Return the [x, y] coordinate for the center point of the cell that contains the specified text.  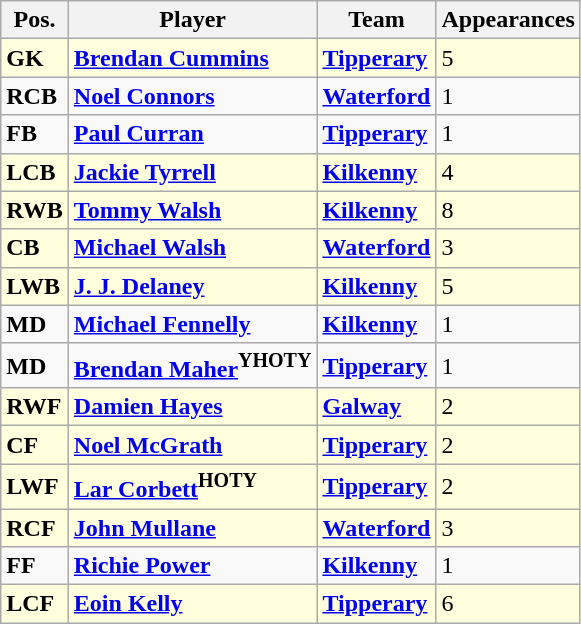
Player [192, 20]
Galway [376, 407]
Eoin Kelly [192, 604]
LWF [35, 486]
8 [508, 210]
Noel McGrath [192, 445]
FB [35, 134]
4 [508, 172]
Tommy Walsh [192, 210]
Paul Curran [192, 134]
CB [35, 248]
6 [508, 604]
Richie Power [192, 566]
LCB [35, 172]
CF [35, 445]
RCB [35, 96]
Lar CorbettHOTY [192, 486]
Damien Hayes [192, 407]
FF [35, 566]
LWB [35, 286]
Noel Connors [192, 96]
Brendan Cummins [192, 58]
Michael Walsh [192, 248]
John Mullane [192, 528]
Appearances [508, 20]
Michael Fennelly [192, 324]
LCF [35, 604]
RCF [35, 528]
RWB [35, 210]
GK [35, 58]
Jackie Tyrrell [192, 172]
J. J. Delaney [192, 286]
Brendan MaherYHOTY [192, 366]
Pos. [35, 20]
Team [376, 20]
RWF [35, 407]
